Scan for the cell matching the given text and deliver its [X, Y] coordinate at center. 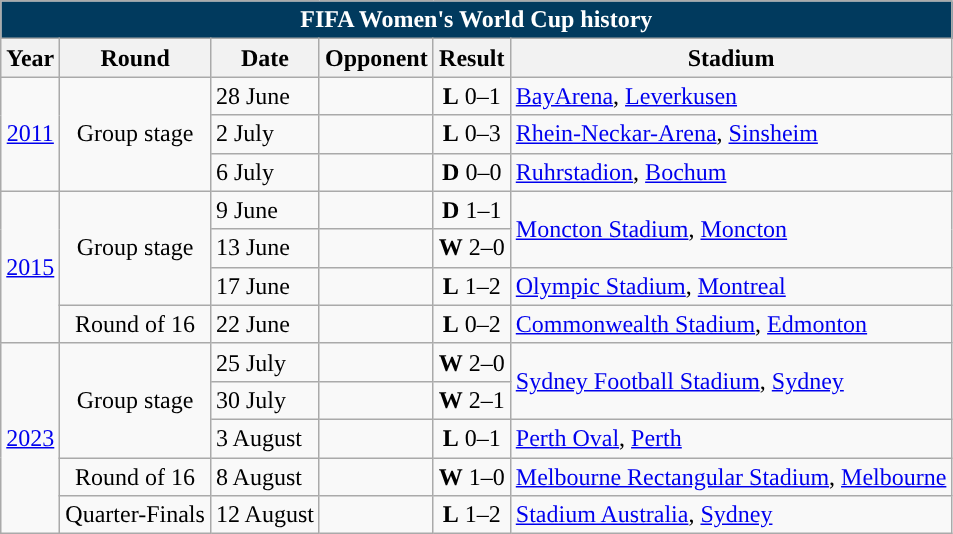
D 1–1 [472, 210]
2011 [30, 134]
Sydney Football Stadium, Sydney [731, 381]
W 1–0 [472, 477]
W 2–1 [472, 400]
Stadium [731, 58]
L 0–3 [472, 134]
Round [136, 58]
Rhein-Neckar-Arena, Sinsheim [731, 134]
3 August [264, 438]
Result [472, 58]
Opponent [376, 58]
8 August [264, 477]
13 June [264, 248]
BayArena, Leverkusen [731, 96]
Perth Oval, Perth [731, 438]
L 0–2 [472, 324]
Olympic Stadium, Montreal [731, 286]
2023 [30, 438]
Moncton Stadium, Moncton [731, 229]
Ruhrstadion, Bochum [731, 172]
22 June [264, 324]
Stadium Australia, Sydney [731, 515]
D 0–0 [472, 172]
Melbourne Rectangular Stadium, Melbourne [731, 477]
25 July [264, 362]
Commonwealth Stadium, Edmonton [731, 324]
Quarter-Finals [136, 515]
12 August [264, 515]
17 June [264, 286]
9 June [264, 210]
28 June [264, 96]
2015 [30, 267]
Year [30, 58]
6 July [264, 172]
30 July [264, 400]
2 July [264, 134]
Date [264, 58]
FIFA Women's World Cup history [476, 20]
